Scan for the cell matching the given text and deliver its [x, y] coordinate at center. 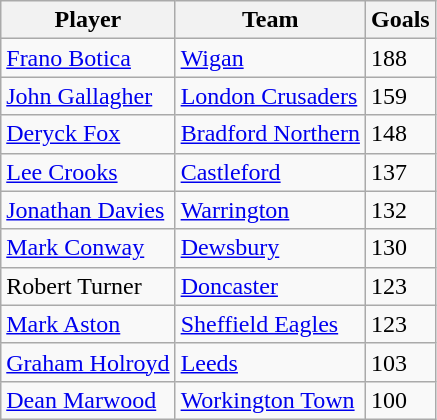
Wigan [270, 58]
Jonathan Davies [88, 210]
Player [88, 20]
Deryck Fox [88, 134]
Sheffield Eagles [270, 324]
Goals [400, 20]
Team [270, 20]
159 [400, 96]
188 [400, 58]
Leeds [270, 362]
John Gallagher [88, 96]
Graham Holroyd [88, 362]
Doncaster [270, 286]
Dean Marwood [88, 400]
Warrington [270, 210]
Dewsbury [270, 248]
Castleford [270, 172]
100 [400, 400]
Bradford Northern [270, 134]
130 [400, 248]
Lee Crooks [88, 172]
137 [400, 172]
Robert Turner [88, 286]
Workington Town [270, 400]
Mark Aston [88, 324]
132 [400, 210]
London Crusaders [270, 96]
Mark Conway [88, 248]
103 [400, 362]
Frano Botica [88, 58]
148 [400, 134]
